Return [x, y] of the center of cell containing provided text 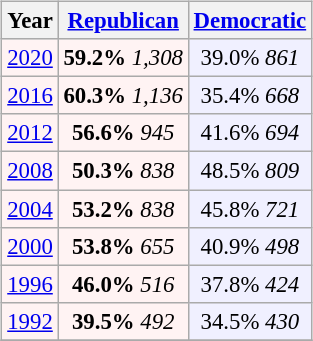
Democratic [250, 21]
2008 [30, 171]
1996 [30, 284]
2012 [30, 133]
2016 [30, 96]
Republican [123, 21]
46.0% 516 [123, 284]
60.3% 1,136 [123, 96]
1992 [30, 321]
48.5% 809 [250, 171]
39.0% 861 [250, 58]
53.8% 655 [123, 246]
53.2% 838 [123, 209]
2004 [30, 209]
56.6% 945 [123, 133]
35.4% 668 [250, 96]
41.6% 694 [250, 133]
2000 [30, 246]
40.9% 498 [250, 246]
59.2% 1,308 [123, 58]
2020 [30, 58]
37.8% 424 [250, 284]
34.5% 430 [250, 321]
Year [30, 21]
50.3% 838 [123, 171]
45.8% 721 [250, 209]
39.5% 492 [123, 321]
